Detect which cell encompasses the target text, then output its (X, Y) center coordinate. 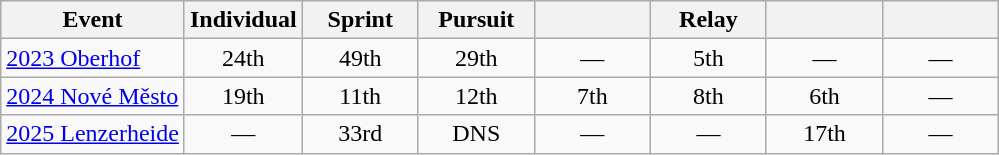
2025 Lenzerheide (93, 134)
19th (243, 96)
2024 Nové Město (93, 96)
17th (824, 134)
7th (592, 96)
33rd (360, 134)
8th (708, 96)
Sprint (360, 20)
DNS (476, 134)
Event (93, 20)
29th (476, 58)
Individual (243, 20)
Pursuit (476, 20)
11th (360, 96)
2023 Oberhof (93, 58)
5th (708, 58)
12th (476, 96)
49th (360, 58)
6th (824, 96)
Relay (708, 20)
24th (243, 58)
